For the text-containing cell, return its midpoint in [X, Y] coordinate format. 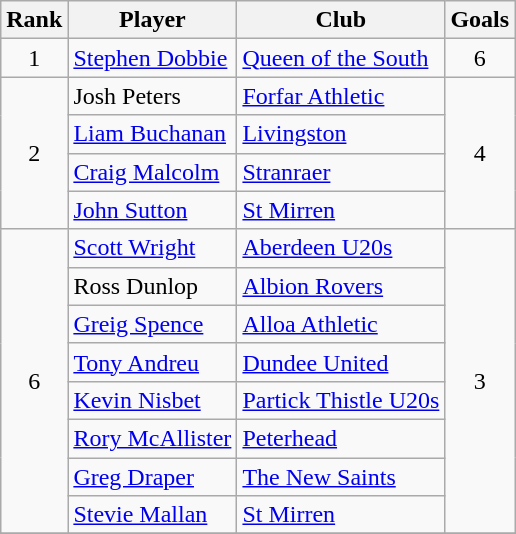
Josh Peters [152, 96]
Liam Buchanan [152, 134]
4 [480, 153]
Craig Malcolm [152, 172]
Ross Dunlop [152, 286]
Peterhead [341, 438]
Kevin Nisbet [152, 400]
Scott Wright [152, 248]
1 [34, 58]
Tony Andreu [152, 362]
Stephen Dobbie [152, 58]
Aberdeen U20s [341, 248]
Player [152, 20]
Partick Thistle U20s [341, 400]
Alloa Athletic [341, 324]
The New Saints [341, 477]
Greig Spence [152, 324]
Dundee United [341, 362]
Rank [34, 20]
Rory McAllister [152, 438]
John Sutton [152, 210]
Stranraer [341, 172]
Forfar Athletic [341, 96]
Goals [480, 20]
3 [480, 381]
Stevie Mallan [152, 515]
Club [341, 20]
Greg Draper [152, 477]
2 [34, 153]
Queen of the South [341, 58]
Albion Rovers [341, 286]
Livingston [341, 134]
